From the cell containing the given text, extract its center point as (X, Y) coordinate. 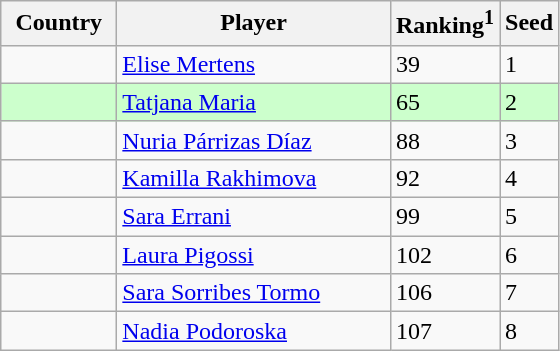
102 (444, 255)
Kamilla Rakhimova (254, 178)
6 (530, 255)
92 (444, 178)
88 (444, 140)
Player (254, 24)
Seed (530, 24)
107 (444, 331)
39 (444, 64)
Sara Errani (254, 217)
106 (444, 293)
5 (530, 217)
8 (530, 331)
3 (530, 140)
Country (59, 24)
Sara Sorribes Tormo (254, 293)
65 (444, 102)
Ranking1 (444, 24)
2 (530, 102)
Elise Mertens (254, 64)
7 (530, 293)
1 (530, 64)
Laura Pigossi (254, 255)
4 (530, 178)
Tatjana Maria (254, 102)
99 (444, 217)
Nadia Podoroska (254, 331)
Nuria Párrizas Díaz (254, 140)
